Output the (x, y) coordinate of the center of the cell containing the given text.  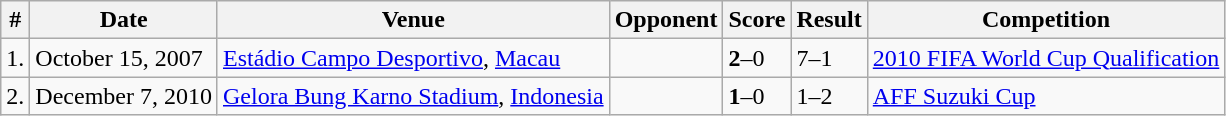
2. (16, 96)
Estádio Campo Desportivo, Macau (413, 58)
2010 FIFA World Cup Qualification (1046, 58)
December 7, 2010 (124, 96)
# (16, 20)
October 15, 2007 (124, 58)
1–2 (829, 96)
Score (757, 20)
Opponent (666, 20)
Result (829, 20)
7–1 (829, 58)
AFF Suzuki Cup (1046, 96)
Competition (1046, 20)
Date (124, 20)
2–0 (757, 58)
Venue (413, 20)
1. (16, 58)
1–0 (757, 96)
Gelora Bung Karno Stadium, Indonesia (413, 96)
